Find where the given text appears and provide that cell's center as [x, y] coordinate. 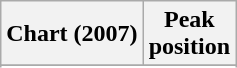
Peakposition [189, 34]
Chart (2007) [72, 34]
